Extract the [X, Y] coordinate from the center of the cell holding the provided text.  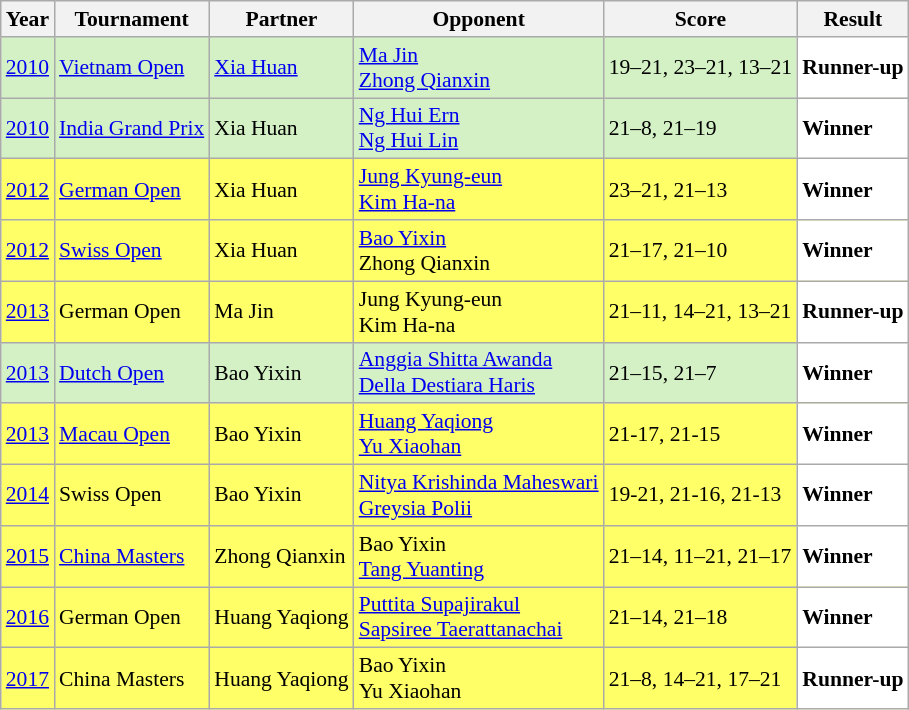
2017 [28, 678]
Ng Hui Ern Ng Hui Lin [479, 128]
Result [852, 19]
21–15, 21–7 [701, 372]
Bao Yixin Tang Yuanting [479, 556]
23–21, 21–13 [701, 190]
Huang Yaqiong Yu Xiaohan [479, 434]
India Grand Prix [132, 128]
2016 [28, 618]
Score [701, 19]
21–8, 21–19 [701, 128]
21–8, 14–21, 17–21 [701, 678]
2014 [28, 496]
Puttita Supajirakul Sapsiree Taerattanachai [479, 618]
Zhong Qianxin [281, 556]
Bao Yixin Yu Xiaohan [479, 678]
Bao Yixin Zhong Qianxin [479, 250]
Dutch Open [132, 372]
Ma Jin Zhong Qianxin [479, 68]
Vietnam Open [132, 68]
Tournament [132, 19]
19-21, 21-16, 21-13 [701, 496]
Macau Open [132, 434]
Opponent [479, 19]
19–21, 23–21, 13–21 [701, 68]
21–14, 21–18 [701, 618]
Anggia Shitta Awanda Della Destiara Haris [479, 372]
Nitya Krishinda Maheswari Greysia Polii [479, 496]
Partner [281, 19]
21–14, 11–21, 21–17 [701, 556]
Year [28, 19]
21–11, 14–21, 13–21 [701, 312]
21-17, 21-15 [701, 434]
Ma Jin [281, 312]
2015 [28, 556]
21–17, 21–10 [701, 250]
